Find where the given text appears and provide that cell's center as (X, Y) coordinate. 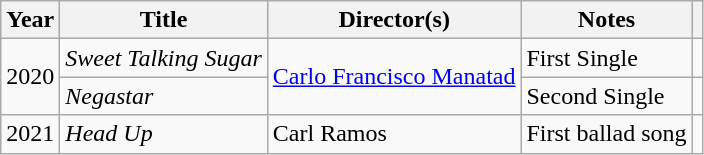
2020 (30, 77)
Notes (606, 20)
Second Single (606, 96)
Year (30, 20)
Title (164, 20)
2021 (30, 134)
Sweet Talking Sugar (164, 58)
First ballad song (606, 134)
Negastar (164, 96)
Head Up (164, 134)
First Single (606, 58)
Director(s) (394, 20)
Carl Ramos (394, 134)
Carlo Francisco Manatad (394, 77)
